Extract the [x, y] coordinate from the center of the cell holding the provided text.  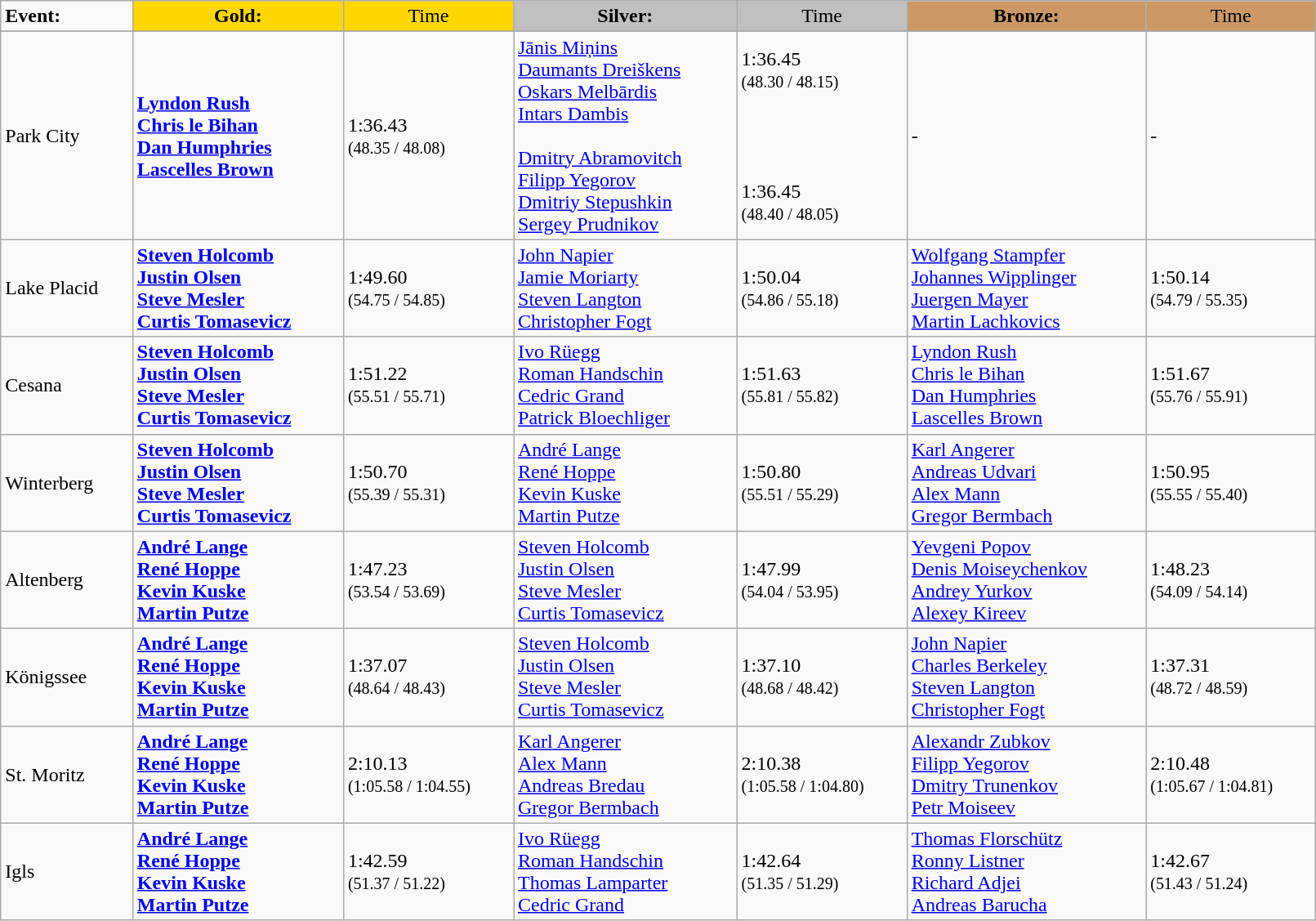
Yevgeni PopovDenis MoiseychenkovAndrey YurkovAlexey Kireev [1026, 580]
1:42.59 (51.37 / 51.22) [428, 871]
Königssee [67, 677]
Thomas FlorschützRonny ListnerRichard AdjeiAndreas Barucha [1026, 871]
Karl AngererAndreas UdvariAlex MannGregor Bermbach [1026, 482]
1:50.80 (55.51 / 55.29) [822, 482]
1:50.95 (55.55 / 55.40) [1231, 482]
Cesana [67, 386]
1:48.23 (54.09 / 54.14) [1231, 580]
1:37.07 (48.64 / 48.43) [428, 677]
1:51.22 (55.51 / 55.71) [428, 386]
1:47.23 (53.54 / 53.69) [428, 580]
1:36.45 (48.30 / 48.15)1:36.45 (48.40 / 48.05) [822, 136]
Ivo RüeggRoman HandschinCedric GrandPatrick Bloechliger [625, 386]
1:37.31 (48.72 / 48.59) [1231, 677]
1:42.64 (51.35 / 51.29) [822, 871]
Lake Placid [67, 288]
1:50.04 (54.86 / 55.18) [822, 288]
2:10.13 (1:05.58 / 1:04.55) [428, 775]
1:47.99 (54.04 / 53.95) [822, 580]
Winterberg [67, 482]
Gold: [238, 16]
1:51.63 (55.81 / 55.82) [822, 386]
1:37.10 (48.68 / 48.42) [822, 677]
1:49.60 (54.75 / 54.85) [428, 288]
John NapierCharles BerkeleySteven LangtonChristopher Fogt [1026, 677]
1:50.14 (54.79 / 55.35) [1231, 288]
2:10.48 (1:05.67 / 1:04.81) [1231, 775]
St. Moritz [67, 775]
1:36.43 (48.35 / 48.08) [428, 136]
1:42.67 (51.43 / 51.24) [1231, 871]
Alexandr ZubkovFilipp YegorovDmitry TrunenkovPetr Moiseev [1026, 775]
Jānis MiņinsDaumants DreiškensOskars MelbārdisIntars Dambis Dmitry AbramovitchFilipp YegorovDmitriy StepushkinSergey Prudnikov [625, 136]
Event: [67, 16]
Ivo RüeggRoman HandschinThomas LamparterCedric Grand [625, 871]
1:51.67 (55.76 / 55.91) [1231, 386]
1:50.70 (55.39 / 55.31) [428, 482]
Bronze: [1026, 16]
2:10.38 (1:05.58 / 1:04.80) [822, 775]
John NapierJamie MoriartySteven LangtonChristopher Fogt [625, 288]
Wolfgang StampferJohannes WipplingerJuergen MayerMartin Lachkovics [1026, 288]
Altenberg [67, 580]
Silver: [625, 16]
Park City [67, 136]
Igls [67, 871]
Karl AngererAlex MannAndreas BredauGregor Bermbach [625, 775]
